Detect which cell encompasses the target text, then output its [X, Y] center coordinate. 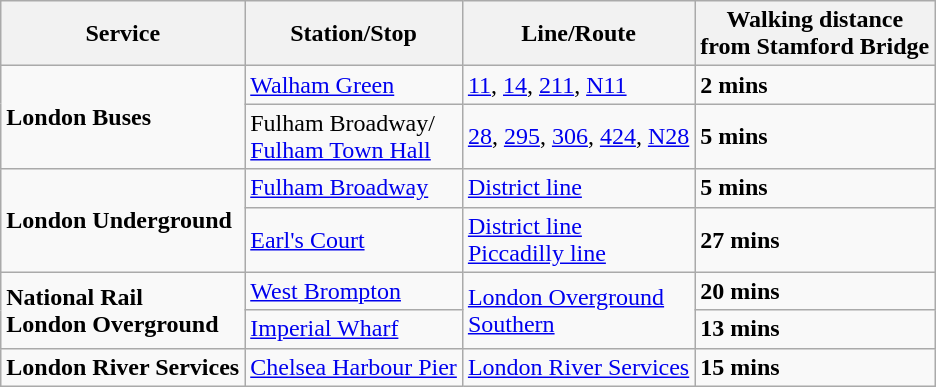
Chelsea Harbour Pier [354, 367]
15 mins [815, 367]
2 mins [815, 85]
London OvergroundSouthern [578, 310]
28, 295, 306, 424, N28 [578, 136]
Walham Green [354, 85]
20 mins [815, 291]
District line [578, 188]
Imperial Wharf [354, 329]
National Rail London Overground [123, 310]
Fulham Broadway [354, 188]
Station/Stop [354, 34]
District linePiccadilly line [578, 240]
27 mins [815, 240]
Service [123, 34]
13 mins [815, 329]
London Underground [123, 220]
Walking distance from Stamford Bridge [815, 34]
London Buses [123, 118]
West Brompton [354, 291]
Earl's Court [354, 240]
Line/Route [578, 34]
Fulham Broadway/Fulham Town Hall [354, 136]
11, 14, 211, N11 [578, 85]
